Determine the [X, Y] coordinate at the center of the cell enclosing the given text.  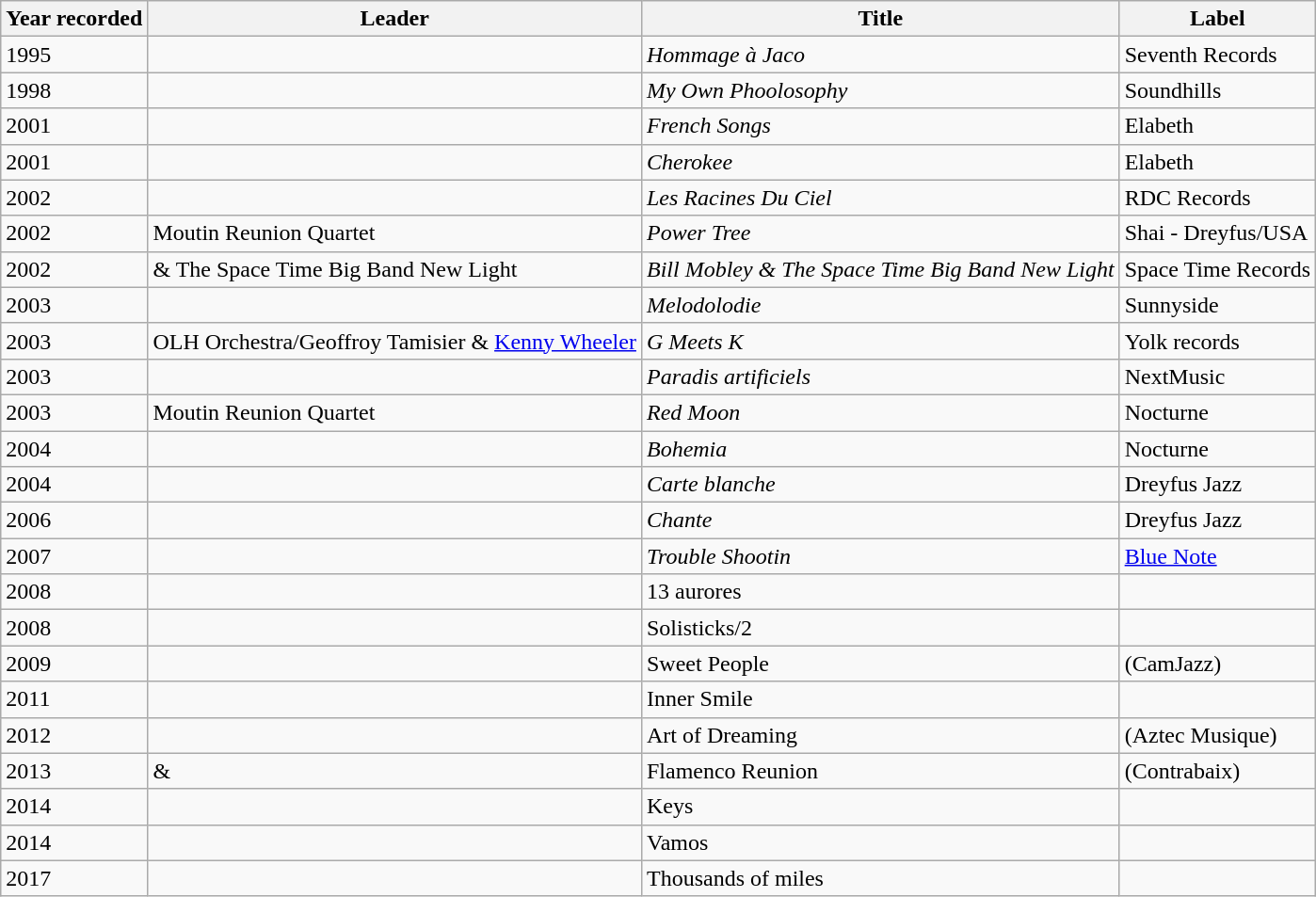
Soundhills [1217, 90]
2011 [74, 699]
2007 [74, 556]
Carte blanche [880, 485]
2006 [74, 521]
Sweet People [880, 664]
2017 [74, 878]
Les Racines Du Ciel [880, 198]
French Songs [880, 126]
Inner Smile [880, 699]
1998 [74, 90]
Shai - Dreyfus/USA [1217, 233]
OLH Orchestra/Geoffroy Tamisier & Kenny Wheeler [395, 341]
Hommage à Jaco [880, 55]
Trouble Shootin [880, 556]
(Contrabaix) [1217, 771]
Label [1217, 19]
Thousands of miles [880, 878]
Flamenco Reunion [880, 771]
Year recorded [74, 19]
NextMusic [1217, 376]
Leader [395, 19]
Paradis artificiels [880, 376]
Seventh Records [1217, 55]
Vamos [880, 842]
Keys [880, 807]
2013 [74, 771]
& The Space Time Big Band New Light [395, 269]
Chante [880, 521]
Space Time Records [1217, 269]
Art of Dreaming [880, 735]
Red Moon [880, 412]
Sunnyside [1217, 305]
Melodolodie [880, 305]
RDC Records [1217, 198]
Cherokee [880, 162]
2012 [74, 735]
Blue Note [1217, 556]
(CamJazz) [1217, 664]
Solisticks/2 [880, 628]
13 aurores [880, 592]
My Own Phoolosophy [880, 90]
(Aztec Musique) [1217, 735]
G Meets K [880, 341]
& [395, 771]
1995 [74, 55]
Yolk records [1217, 341]
Power Tree [880, 233]
Bohemia [880, 449]
Title [880, 19]
2009 [74, 664]
Bill Mobley & The Space Time Big Band New Light [880, 269]
